Extract the (x, y) coordinate from the center of the cell holding the provided text.  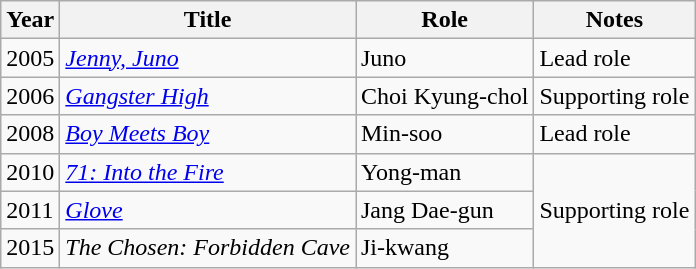
Jang Dae-gun (445, 210)
Juno (445, 58)
Yong-man (445, 172)
71: Into the Fire (208, 172)
2015 (30, 248)
Title (208, 20)
Ji-kwang (445, 248)
The Chosen: Forbidden Cave (208, 248)
2011 (30, 210)
2008 (30, 134)
Gangster High (208, 96)
Glove (208, 210)
Role (445, 20)
Boy Meets Boy (208, 134)
Min-soo (445, 134)
Year (30, 20)
2005 (30, 58)
Choi Kyung-chol (445, 96)
2006 (30, 96)
2010 (30, 172)
Notes (614, 20)
Jenny, Juno (208, 58)
